Return the (x, y) coordinate for the center point of the cell that contains the specified text.  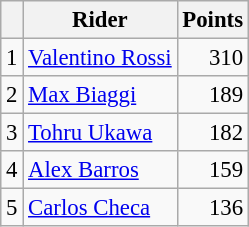
5 (12, 208)
189 (212, 95)
Points (212, 20)
310 (212, 58)
136 (212, 208)
Alex Barros (100, 170)
Valentino Rossi (100, 58)
2 (12, 95)
3 (12, 133)
159 (212, 170)
Tohru Ukawa (100, 133)
Max Biaggi (100, 95)
4 (12, 170)
Rider (100, 20)
Carlos Checa (100, 208)
1 (12, 58)
182 (212, 133)
